Extract the [X, Y] coordinate from the center of the cell holding the provided text.  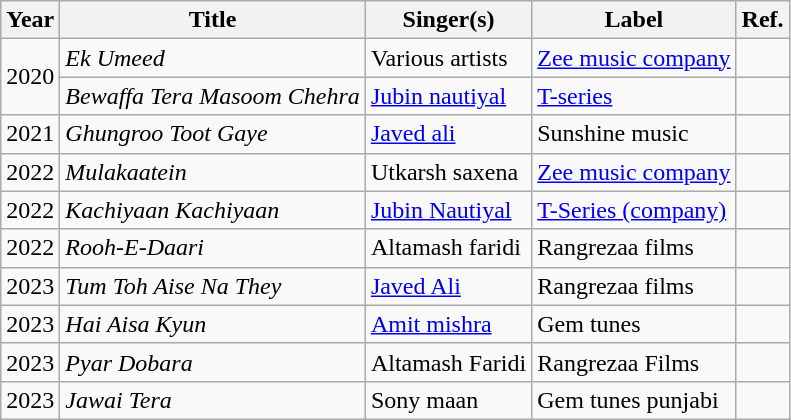
Amit mishra [448, 324]
Title [213, 20]
Altamash faridi [448, 248]
2021 [30, 134]
Jubin Nautiyal [448, 210]
Pyar Dobara [213, 362]
Utkarsh saxena [448, 172]
Ghungroo Toot Gaye [213, 134]
Various artists [448, 58]
Rooh-E-Daari [213, 248]
Hai Aisa Kyun [213, 324]
2020 [30, 77]
Javed ali [448, 134]
Gem tunes punjabi [634, 400]
Altamash Faridi [448, 362]
Mulakaatein [213, 172]
Singer(s) [448, 20]
Jubin nautiyal [448, 96]
Jawai Tera [213, 400]
Bewaffa Tera Masoom Chehra [213, 96]
Gem tunes [634, 324]
Kachiyaan Kachiyaan [213, 210]
Ref. [762, 20]
T-Series (company) [634, 210]
Tum Toh Aise Na They [213, 286]
T-series [634, 96]
Sony maan [448, 400]
Label [634, 20]
Sunshine music [634, 134]
Javed Ali [448, 286]
Year [30, 20]
Rangrezaa Films [634, 362]
Ek Umeed [213, 58]
